Find where the given text appears and provide that cell's center as (x, y) coordinate. 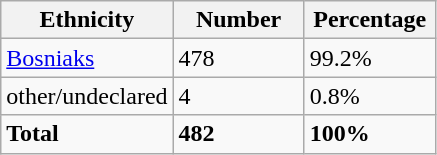
Ethnicity (87, 20)
99.2% (370, 58)
Number (238, 20)
478 (238, 58)
Percentage (370, 20)
482 (238, 134)
100% (370, 134)
0.8% (370, 96)
other/undeclared (87, 96)
Bosniaks (87, 58)
4 (238, 96)
Total (87, 134)
